Scan for the cell matching the given text and deliver its (x, y) coordinate at center. 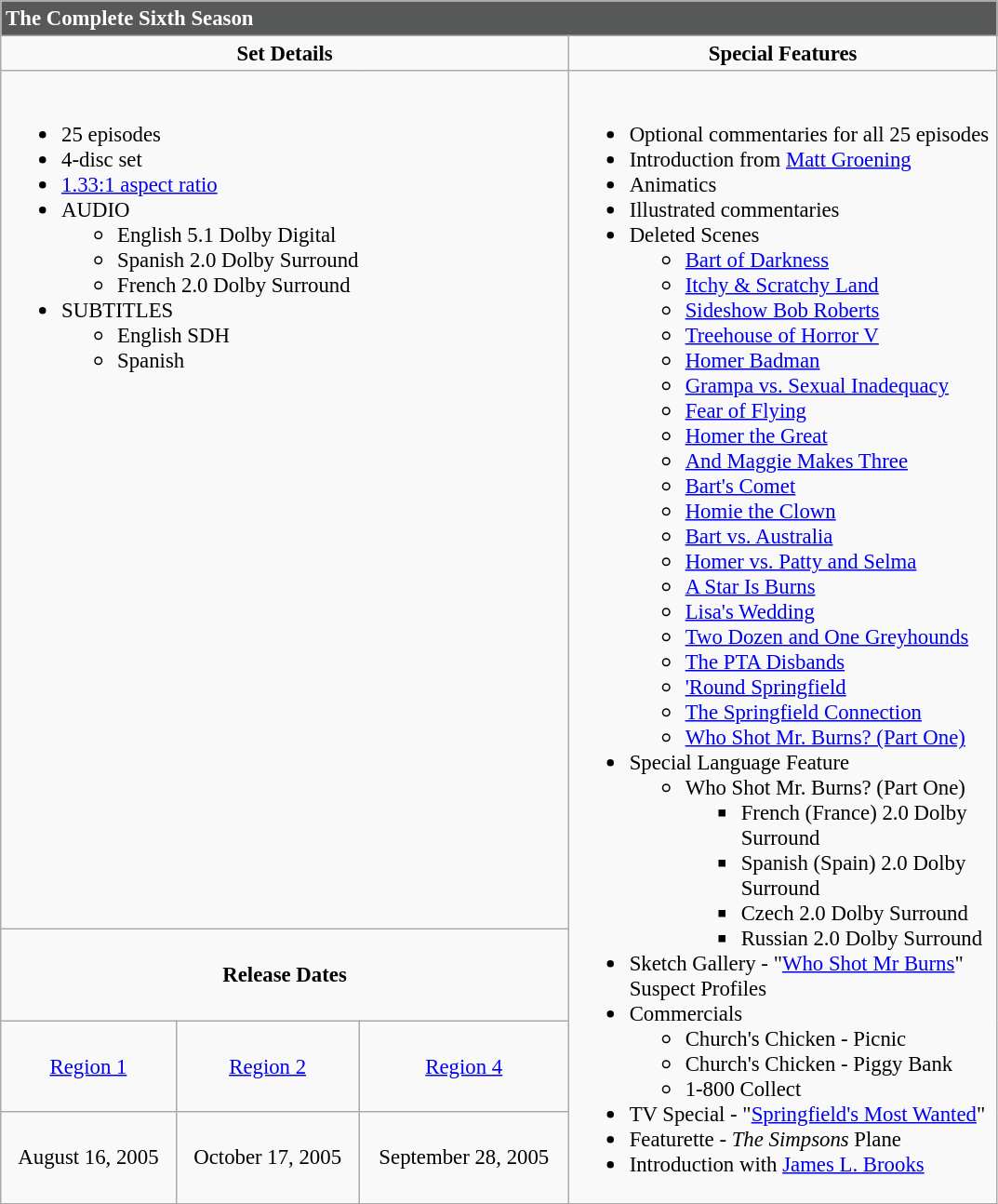
Release Dates (285, 975)
Special Features (783, 54)
October 17, 2005 (268, 1157)
Region 4 (463, 1066)
The Complete Sixth Season (499, 19)
August 16, 2005 (88, 1157)
September 28, 2005 (463, 1157)
Set Details (285, 54)
Region 1 (88, 1066)
25 episodes4-disc set1.33:1 aspect ratioAUDIOEnglish 5.1 Dolby DigitalSpanish 2.0 Dolby SurroundFrench 2.0 Dolby SurroundSUBTITLESEnglish SDHSpanish (285, 501)
Region 2 (268, 1066)
